Capture the cell that displays the provided text and extract its (x, y) central coordinate. 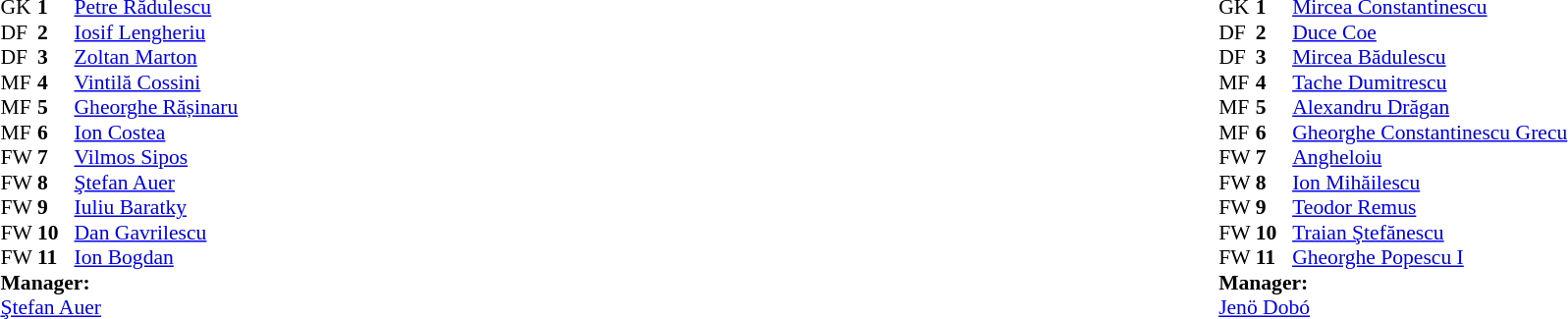
Ion Bogdan (157, 258)
Dan Gavrilescu (157, 233)
Iosif Lengheriu (157, 32)
Gheorghe Popescu I (1430, 258)
Ştefan Auer (157, 183)
Tache Dumitrescu (1430, 82)
Duce Coe (1430, 32)
Gheorghe Constantinescu Grecu (1430, 133)
Mircea Bădulescu (1430, 58)
Teodor Remus (1430, 207)
Gheorghe Rășinaru (157, 107)
Vintilă Cossini (157, 82)
Ion Mihăilescu (1430, 183)
Ion Costea (157, 133)
Traian Ştefănescu (1430, 233)
Alexandru Drăgan (1430, 107)
Vilmos Sipos (157, 158)
Angheloiu (1430, 158)
Zoltan Marton (157, 58)
Iuliu Baratky (157, 207)
